Determine the (X, Y) coordinate at the center of the cell enclosing the given text.  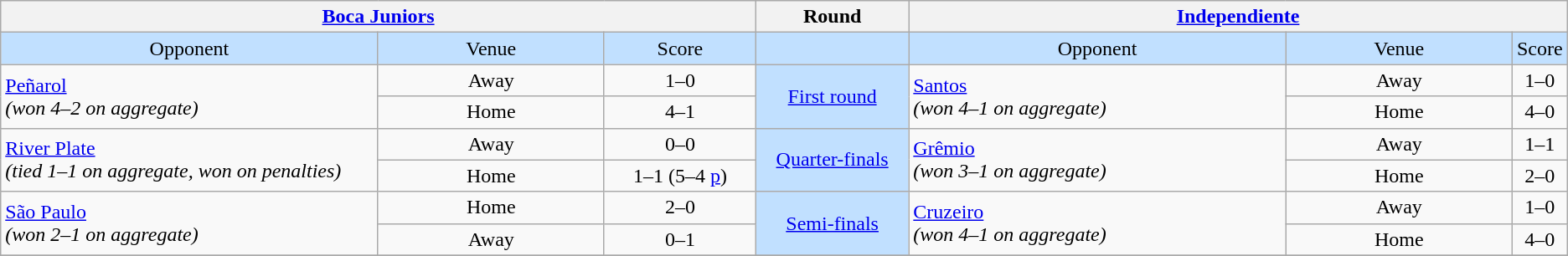
Grêmio(won 3–1 on aggregate) (1097, 160)
4–1 (680, 112)
Round (832, 17)
Santos(won 4–1 on aggregate) (1097, 96)
1–1 (5–4 p) (680, 176)
São Paulo(won 2–1 on aggregate) (189, 223)
First round (832, 96)
1–1 (1540, 144)
Quarter-finals (832, 160)
Peñarol(won 4–2 on aggregate) (189, 96)
Boca Juniors (379, 17)
River Plate(tied 1–1 on aggregate, won on penalties) (189, 160)
0–0 (680, 144)
Independiente (1238, 17)
0–1 (680, 239)
Semi-finals (832, 223)
Cruzeiro(won 4–1 on aggregate) (1097, 223)
